Detect which cell encompasses the target text, then output its (x, y) center coordinate. 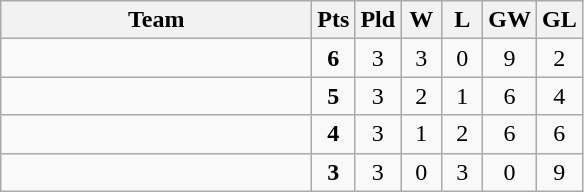
W (422, 20)
5 (334, 96)
Team (156, 20)
GW (510, 20)
Pld (378, 20)
GL (559, 20)
L (462, 20)
Pts (334, 20)
